Output the (x, y) coordinate of the center of the cell containing the given text.  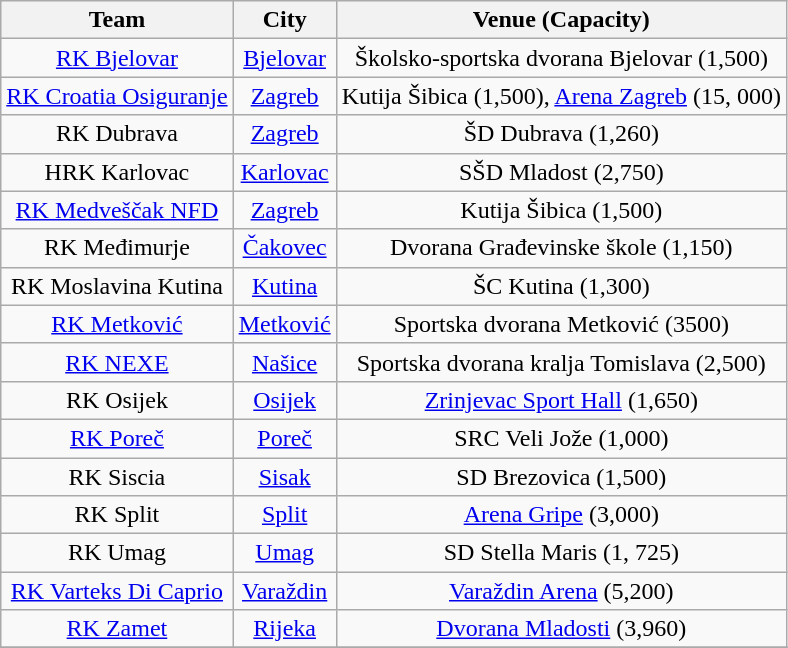
RK Split (117, 515)
RK Osijek (117, 400)
RK Metković (117, 324)
SD Stella Maris (1, 725) (561, 553)
SD Brezovica (1,500) (561, 477)
Kutina (284, 286)
ŠC Kutina (1,300) (561, 286)
Varaždin (284, 591)
Rijeka (284, 629)
SŠD Mladost (2,750) (561, 172)
SRC Veli Jože (1,000) (561, 438)
RK Varteks Di Caprio (117, 591)
Umag (284, 553)
Team (117, 20)
Kutija Šibica (1,500) (561, 210)
ŠD Dubrava (1,260) (561, 134)
RK NEXE (117, 362)
Split (284, 515)
RK Medveščak NFD (117, 210)
Čakovec (284, 248)
Dvorana Građevinske škole (1,150) (561, 248)
RK Moslavina Kutina (117, 286)
RK Poreč (117, 438)
HRK Karlovac (117, 172)
RK Croatia Osiguranje (117, 96)
RK Umag (117, 553)
Venue (Capacity) (561, 20)
Našice (284, 362)
Kutija Šibica (1,500), Arena Zagreb (15, 000) (561, 96)
Sportska dvorana Metković (3500) (561, 324)
Osijek (284, 400)
Sisak (284, 477)
Školsko-sportska dvorana Bjelovar (1,500) (561, 58)
RK Dubrava (117, 134)
Bjelovar (284, 58)
Varaždin Arena (5,200) (561, 591)
Dvorana Mladosti (3,960) (561, 629)
RK Bjelovar (117, 58)
Poreč (284, 438)
RK Međimurje (117, 248)
Karlovac (284, 172)
Arena Gripe (3,000) (561, 515)
Sportska dvorana kralja Tomislava (2,500) (561, 362)
City (284, 20)
Zrinjevac Sport Hall (1,650) (561, 400)
RK Zamet (117, 629)
RK Siscia (117, 477)
Metković (284, 324)
